From the cell containing the given text, extract its center point as [X, Y] coordinate. 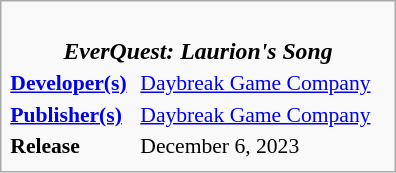
Developer(s) [72, 83]
December 6, 2023 [263, 146]
EverQuest: Laurion's Song [198, 38]
Release [72, 146]
Publisher(s) [72, 114]
